Locate the cell with the specified text and output its [x, y] center coordinate. 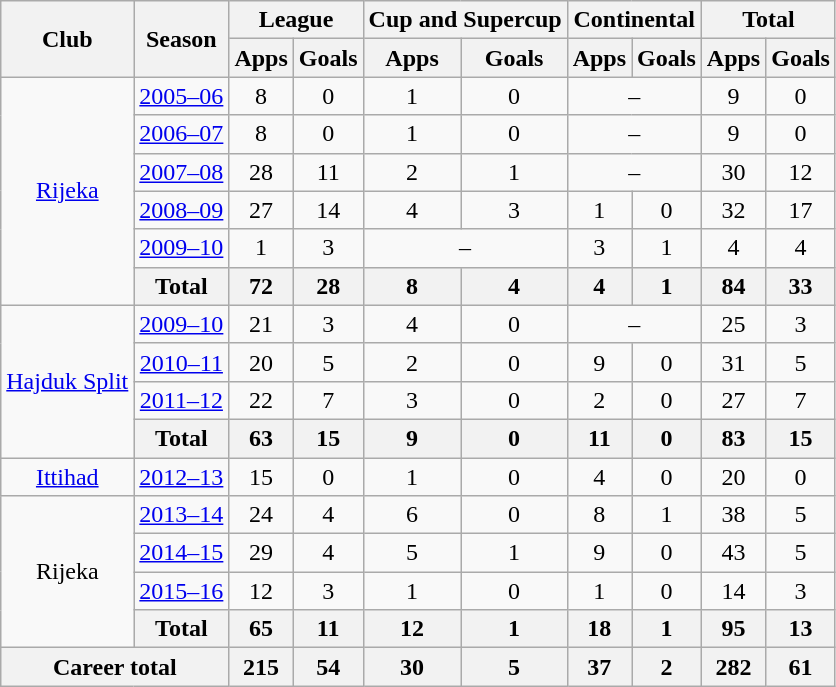
65 [261, 629]
2006–07 [182, 134]
33 [801, 286]
32 [733, 210]
38 [733, 515]
83 [733, 438]
282 [733, 667]
Ittihad [68, 477]
2007–08 [182, 172]
2011–12 [182, 400]
37 [599, 667]
84 [733, 286]
Season [182, 39]
13 [801, 629]
2005–06 [182, 96]
2014–15 [182, 553]
Continental [634, 20]
215 [261, 667]
Career total [115, 667]
54 [328, 667]
29 [261, 553]
2008–09 [182, 210]
31 [733, 362]
24 [261, 515]
25 [733, 324]
League [296, 20]
61 [801, 667]
22 [261, 400]
95 [733, 629]
17 [801, 210]
2013–14 [182, 515]
63 [261, 438]
6 [412, 515]
2010–11 [182, 362]
Cup and Supercup [465, 20]
Club [68, 39]
18 [599, 629]
43 [733, 553]
72 [261, 286]
2015–16 [182, 591]
2012–13 [182, 477]
Hajduk Split [68, 381]
21 [261, 324]
